Pinpoint the cell where the given text exists, returning its [X, Y] midpoint coordinate. 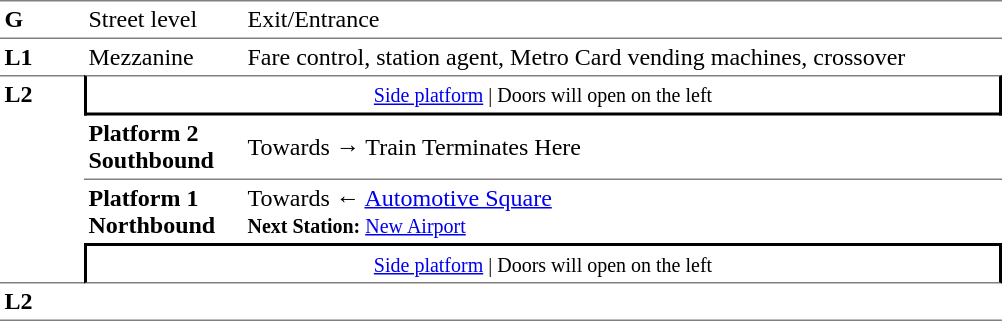
Exit/Entrance [622, 20]
Towards → Train Terminates Here [622, 148]
Fare control, station agent, Metro Card vending machines, crossover [622, 57]
Platform 1Northbound [164, 212]
Towards ← Automotive SquareNext Station: New Airport [622, 212]
L2 [42, 179]
Platform 2Southbound [164, 148]
Street level [164, 20]
G [42, 20]
L1 [42, 57]
Mezzanine [164, 57]
